Return the [x, y] coordinate for the center point of the cell that contains the specified text.  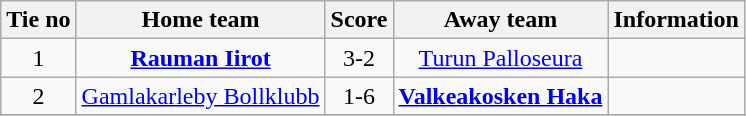
2 [38, 96]
3-2 [359, 58]
Tie no [38, 20]
Away team [500, 20]
Score [359, 20]
Gamlakarleby Bollklubb [200, 96]
1-6 [359, 96]
Rauman Iirot [200, 58]
Information [676, 20]
Valkeakosken Haka [500, 96]
1 [38, 58]
Home team [200, 20]
Turun Palloseura [500, 58]
